Locate the cell with the specified text and output its [X, Y] center coordinate. 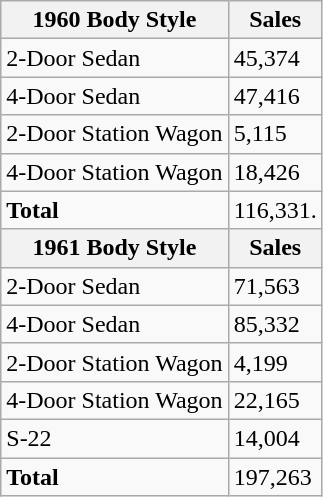
4,199 [275, 362]
14,004 [275, 438]
18,426 [275, 172]
1960 Body Style [114, 20]
1961 Body Style [114, 248]
116,331. [275, 210]
71,563 [275, 286]
22,165 [275, 400]
47,416 [275, 96]
5,115 [275, 134]
S-22 [114, 438]
197,263 [275, 477]
85,332 [275, 324]
45,374 [275, 58]
